Pinpoint the cell where the given text exists, returning its (X, Y) midpoint coordinate. 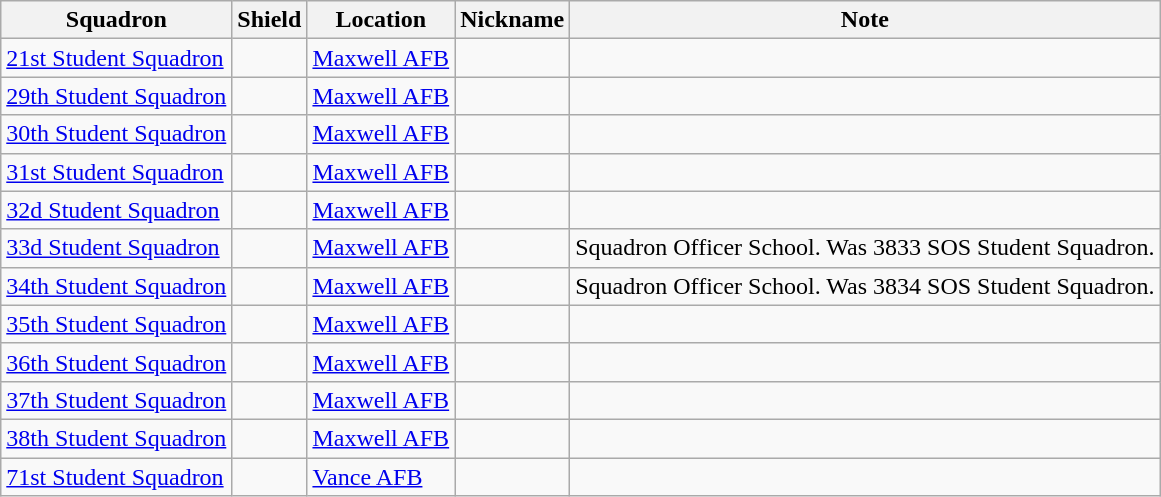
Squadron Officer School. Was 3833 SOS Student Squadron. (865, 248)
35th Student Squadron (116, 324)
Squadron Officer School. Was 3834 SOS Student Squadron. (865, 286)
Nickname (512, 20)
38th Student Squadron (116, 438)
29th Student Squadron (116, 96)
30th Student Squadron (116, 134)
36th Student Squadron (116, 362)
Squadron (116, 20)
Location (381, 20)
71st Student Squadron (116, 477)
37th Student Squadron (116, 400)
Note (865, 20)
34th Student Squadron (116, 286)
33d Student Squadron (116, 248)
Shield (270, 20)
21st Student Squadron (116, 58)
31st Student Squadron (116, 172)
32d Student Squadron (116, 210)
Vance AFB (381, 477)
